From the cell containing the given text, extract its center point as [x, y] coordinate. 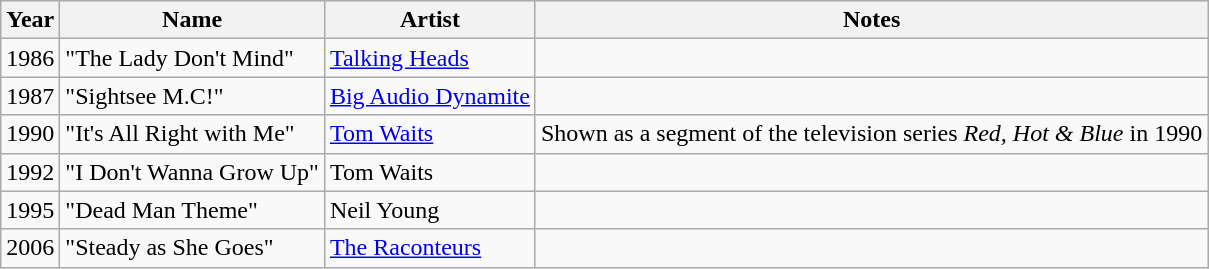
Neil Young [430, 210]
1987 [30, 96]
"Dead Man Theme" [192, 210]
"Steady as She Goes" [192, 248]
Year [30, 20]
Big Audio Dynamite [430, 96]
Notes [871, 20]
1995 [30, 210]
"The Lady Don't Mind" [192, 58]
1992 [30, 172]
Name [192, 20]
Talking Heads [430, 58]
Artist [430, 20]
Shown as a segment of the television series Red, Hot & Blue in 1990 [871, 134]
"Sightsee M.C!" [192, 96]
1986 [30, 58]
The Raconteurs [430, 248]
"I Don't Wanna Grow Up" [192, 172]
1990 [30, 134]
2006 [30, 248]
"It's All Right with Me" [192, 134]
